From the cell containing the given text, extract its center point as [x, y] coordinate. 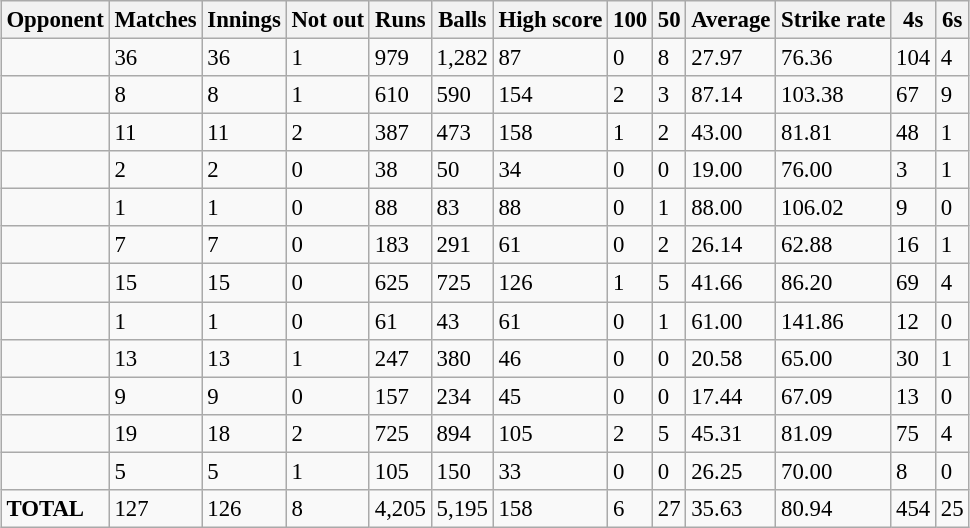
6 [630, 508]
Runs [400, 20]
48 [914, 133]
625 [400, 283]
Average [731, 20]
157 [400, 396]
127 [156, 508]
387 [400, 133]
Balls [462, 20]
Opponent [55, 20]
70.00 [834, 471]
25 [952, 508]
41.66 [731, 283]
87.14 [731, 95]
18 [244, 433]
Innings [244, 20]
150 [462, 471]
103.38 [834, 95]
46 [550, 358]
473 [462, 133]
35.63 [731, 508]
247 [400, 358]
65.00 [834, 358]
69 [914, 283]
76.00 [834, 170]
6s [952, 20]
75 [914, 433]
20.58 [731, 358]
4s [914, 20]
454 [914, 508]
TOTAL [55, 508]
Not out [328, 20]
67 [914, 95]
17.44 [731, 396]
43.00 [731, 133]
380 [462, 358]
88.00 [731, 208]
81.09 [834, 433]
183 [400, 245]
83 [462, 208]
12 [914, 321]
86.20 [834, 283]
19.00 [731, 170]
16 [914, 245]
81.81 [834, 133]
1,282 [462, 57]
80.94 [834, 508]
67.09 [834, 396]
5,195 [462, 508]
610 [400, 95]
894 [462, 433]
104 [914, 57]
979 [400, 57]
43 [462, 321]
590 [462, 95]
62.88 [834, 245]
4,205 [400, 508]
234 [462, 396]
34 [550, 170]
Strike rate [834, 20]
87 [550, 57]
76.36 [834, 57]
26.25 [731, 471]
27.97 [731, 57]
45.31 [731, 433]
141.86 [834, 321]
100 [630, 20]
Matches [156, 20]
38 [400, 170]
26.14 [731, 245]
154 [550, 95]
291 [462, 245]
30 [914, 358]
19 [156, 433]
45 [550, 396]
High score [550, 20]
27 [670, 508]
106.02 [834, 208]
33 [550, 471]
61.00 [731, 321]
